Search for the cell housing the specified text and yield its (X, Y) center coordinate. 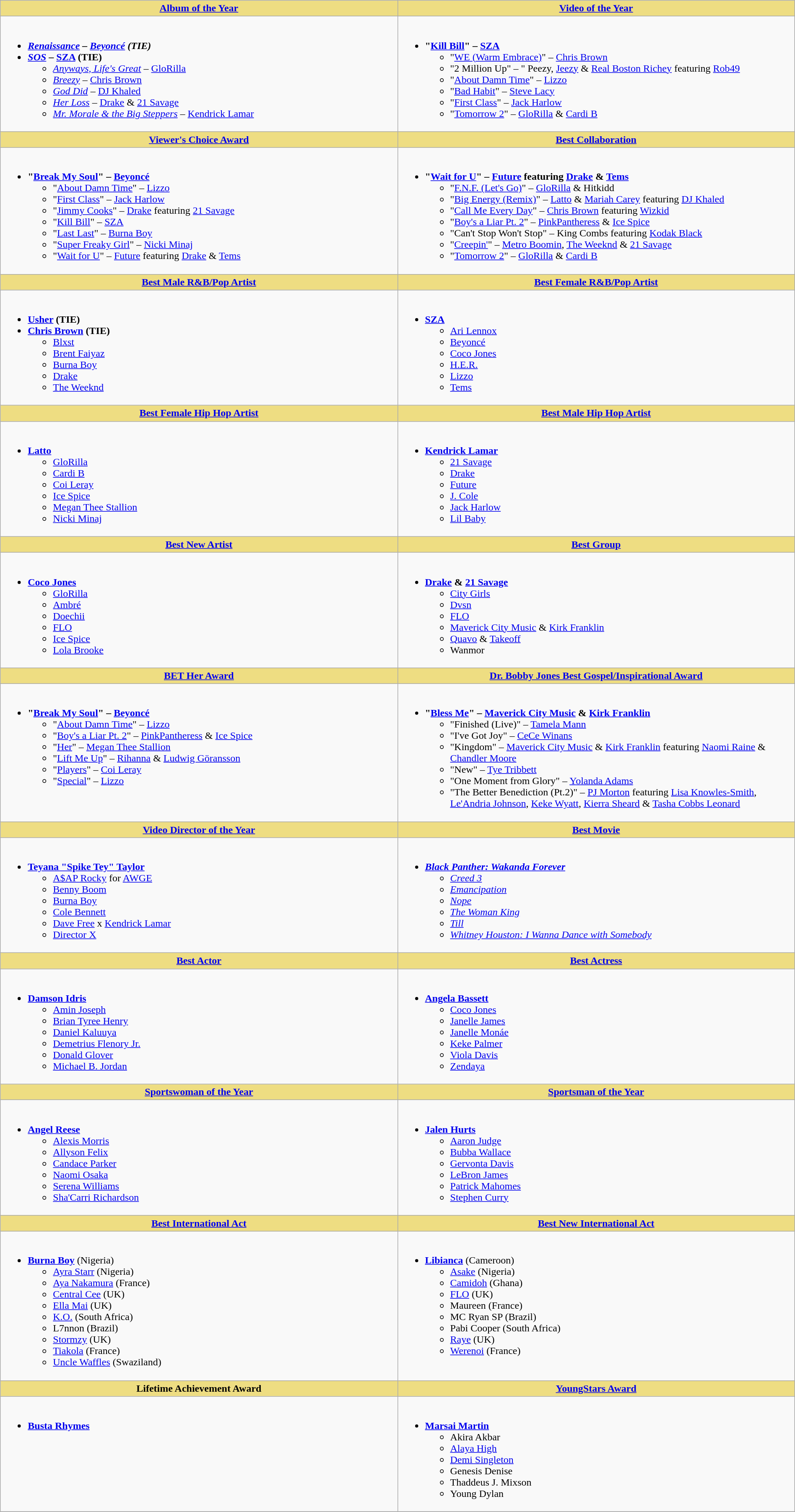
Video of the Year (596, 8)
Best Group (596, 544)
Best International Act (199, 1223)
Viewer's Choice Award (199, 140)
Best Actor (199, 961)
Sportswoman of the Year (199, 1092)
Best Movie (596, 829)
Jalen HurtsAaron JudgeBubba WallaceGervonta DavisLeBron JamesPatrick MahomesStephen Curry (596, 1157)
Marsai MartinAkira AkbarAlaya HighDemi SingletonGenesis DeniseThaddeus J. MixsonYoung Dylan (596, 1454)
LattoGloRillaCardi BCoi LerayIce SpiceMegan Thee StallionNicki Minaj (199, 479)
Busta Rhymes (199, 1454)
YoungStars Award (596, 1388)
SZAAri LennoxBeyoncéCoco JonesH.E.R.LizzoTems (596, 348)
Dr. Bobby Jones Best Gospel/Inspirational Award (596, 676)
Kendrick Lamar21 SavageDrakeFutureJ. ColeJack HarlowLil Baby (596, 479)
Best Collaboration (596, 140)
Angel ReeseAlexis MorrisAllyson FelixCandace ParkerNaomi OsakaSerena WilliamsSha'Carri Richardson (199, 1157)
Libianca (Cameroon)Asake (Nigeria)Camidoh (Ghana)FLO (UK)Maureen (France)MC Ryan SP (Brazil)Pabi Cooper (South Africa)Raye (UK)Werenoi (France) (596, 1306)
Best Female R&B/Pop Artist (596, 282)
Coco JonesGloRillaAmbréDoechiiFLOIce SpiceLola Brooke (199, 610)
Best New Artist (199, 544)
Sportsman of the Year (596, 1092)
Video Director of the Year (199, 829)
Teyana "Spike Tey" TaylorA$AP Rocky for AWGEBenny BoomBurna BoyCole BennettDave Free x Kendrick LamarDirector X (199, 895)
BET Her Award (199, 676)
Drake & 21 SavageCity GirlsDvsnFLOMaverick City Music & Kirk FranklinQuavo & TakeoffWanmor (596, 610)
Best Actress (596, 961)
Black Panther: Wakanda ForeverCreed 3EmancipationNopeThe Woman KingTillWhitney Houston: I Wanna Dance with Somebody (596, 895)
Lifetime Achievement Award (199, 1388)
Best Female Hip Hop Artist (199, 413)
Angela BassettCoco JonesJanelle JamesJanelle MonáeKeke PalmerViola DavisZendaya (596, 1027)
Damson IdrisAmin JosephBrian Tyree HenryDaniel KaluuyaDemetrius Flenory Jr.Donald GloverMichael B. Jordan (199, 1027)
Best New International Act (596, 1223)
Usher (TIE)Chris Brown (TIE)BlxstBrent FaiyazBurna BoyDrakeThe Weeknd (199, 348)
Best Male Hip Hop Artist (596, 413)
Best Male R&B/Pop Artist (199, 282)
Album of the Year (199, 8)
